Return [x, y] of the center of cell containing provided text 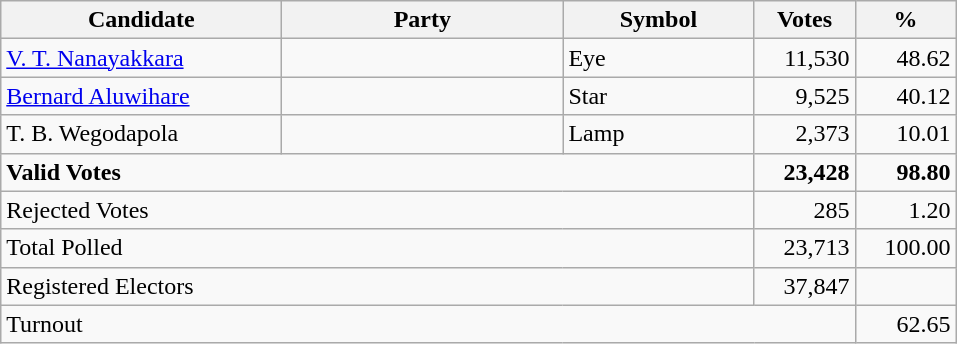
Registered Electors [378, 286]
Votes [804, 20]
Party [422, 20]
Star [658, 96]
% [906, 20]
9,525 [804, 96]
10.01 [906, 134]
23,428 [804, 172]
37,847 [804, 286]
Turnout [428, 324]
Symbol [658, 20]
23,713 [804, 248]
48.62 [906, 58]
Eye [658, 58]
Valid Votes [378, 172]
100.00 [906, 248]
Total Polled [378, 248]
Candidate [142, 20]
T. B. Wegodapola [142, 134]
285 [804, 210]
Bernard Aluwihare [142, 96]
40.12 [906, 96]
V. T. Nanayakkara [142, 58]
11,530 [804, 58]
62.65 [906, 324]
2,373 [804, 134]
Rejected Votes [378, 210]
98.80 [906, 172]
Lamp [658, 134]
1.20 [906, 210]
